Find where the given text appears and provide that cell's center as [X, Y] coordinate. 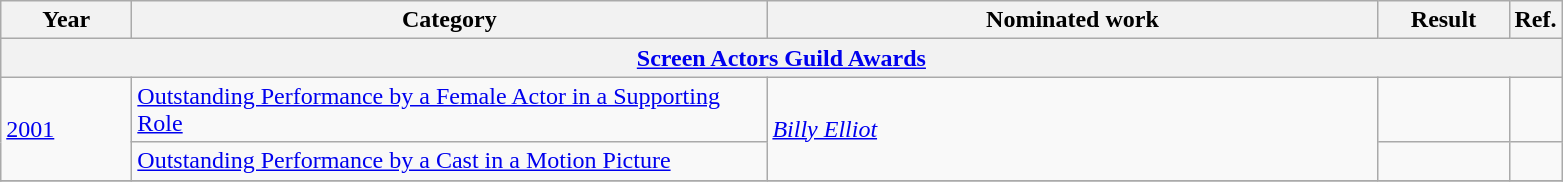
Ref. [1536, 20]
Nominated work [1072, 20]
Billy Elliot [1072, 128]
Outstanding Performance by a Female Actor in a Supporting Role [450, 110]
Screen Actors Guild Awards [782, 58]
Outstanding Performance by a Cast in a Motion Picture [450, 161]
2001 [66, 128]
Result [1444, 20]
Year [66, 20]
Category [450, 20]
